Find where the given text appears and provide that cell's center as (X, Y) coordinate. 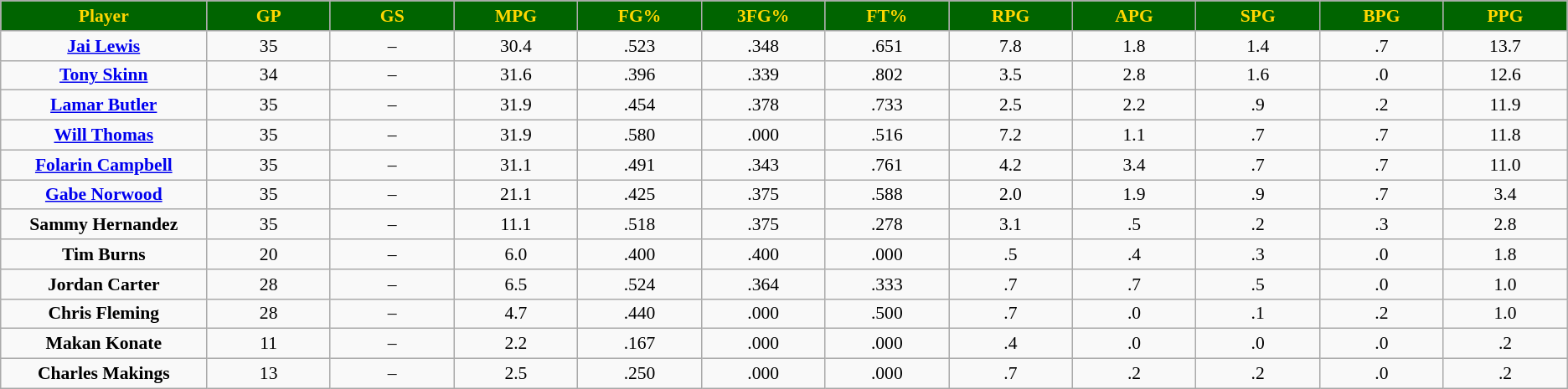
.339 (763, 75)
6.5 (516, 284)
.167 (640, 344)
13.7 (1505, 46)
2.0 (1011, 195)
.364 (763, 284)
7.8 (1011, 46)
Makan Konate (104, 344)
.454 (640, 105)
FT% (887, 16)
.580 (640, 136)
.518 (640, 225)
Tim Burns (104, 254)
34 (269, 75)
3FG% (763, 16)
1.4 (1258, 46)
Jordan Carter (104, 284)
1.9 (1134, 195)
MPG (516, 16)
.524 (640, 284)
.651 (887, 46)
.491 (640, 165)
.761 (887, 165)
SPG (1258, 16)
11.1 (516, 225)
.588 (887, 195)
.396 (640, 75)
GP (269, 16)
20 (269, 254)
.802 (887, 75)
FG% (640, 16)
Jai Lewis (104, 46)
11 (269, 344)
.1 (1258, 314)
.440 (640, 314)
Gabe Norwood (104, 195)
.333 (887, 284)
Lamar Butler (104, 105)
Charles Makings (104, 374)
.348 (763, 46)
Will Thomas (104, 136)
BPG (1382, 16)
3.5 (1011, 75)
Tony Skinn (104, 75)
Player (104, 16)
Chris Fleming (104, 314)
RPG (1011, 16)
6.0 (516, 254)
3.1 (1011, 225)
PPG (1505, 16)
21.1 (516, 195)
.278 (887, 225)
.733 (887, 105)
.516 (887, 136)
Folarin Campbell (104, 165)
1.6 (1258, 75)
Sammy Hernandez (104, 225)
31.1 (516, 165)
APG (1134, 16)
.523 (640, 46)
11.0 (1505, 165)
4.7 (516, 314)
31.6 (516, 75)
11.8 (1505, 136)
7.2 (1011, 136)
13 (269, 374)
.250 (640, 374)
.343 (763, 165)
.425 (640, 195)
.378 (763, 105)
1.1 (1134, 136)
.500 (887, 314)
12.6 (1505, 75)
11.9 (1505, 105)
4.2 (1011, 165)
GS (392, 16)
30.4 (516, 46)
